Detect which cell encompasses the target text, then output its [x, y] center coordinate. 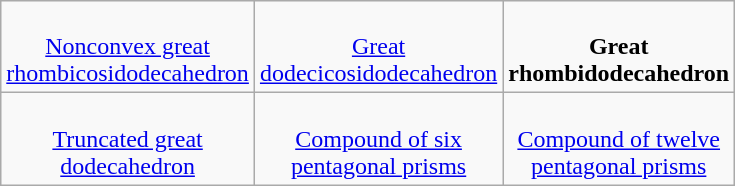
Great dodecicosidodecahedron [378, 47]
Nonconvex great rhombicosidodecahedron [128, 47]
Truncated great dodecahedron [128, 139]
Compound of six pentagonal prisms [378, 139]
Compound of twelve pentagonal prisms [619, 139]
Great rhombidodecahedron [619, 47]
